For the text-containing cell, return its midpoint in [x, y] coordinate format. 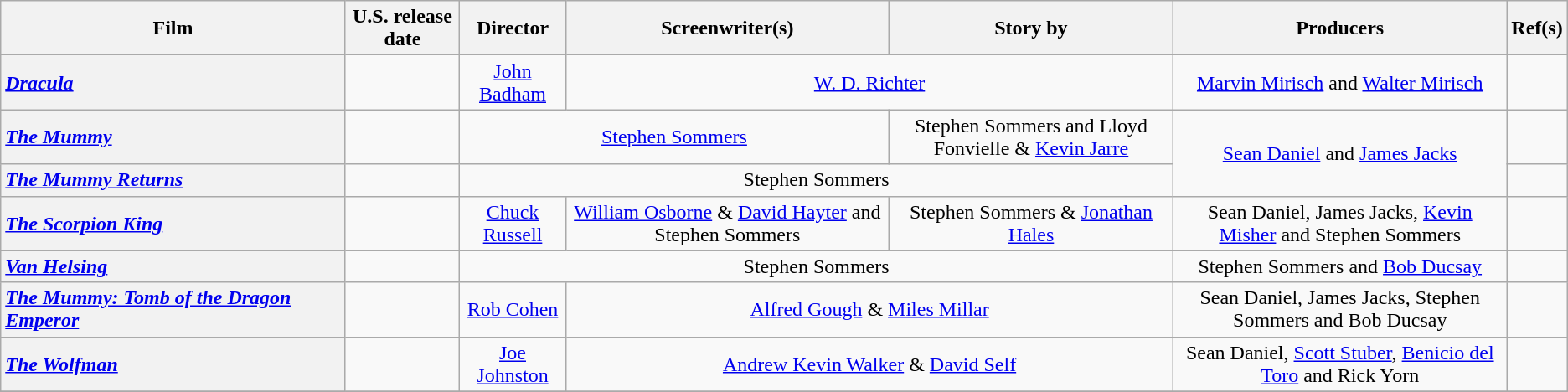
Ref(s) [1537, 28]
Sean Daniel, James Jacks, Stephen Sommers and Bob Ducsay [1340, 310]
Story by [1030, 28]
Producers [1340, 28]
Joe Johnston [513, 364]
John Badham [513, 82]
Dracula [173, 82]
The Mummy Returns [173, 180]
Sean Daniel and James Jacks [1340, 152]
Sean Daniel, James Jacks, Kevin Misher and Stephen Sommers [1340, 223]
Director [513, 28]
The Scorpion King [173, 223]
Chuck Russell [513, 223]
Alfred Gough & Miles Millar [869, 310]
Rob Cohen [513, 310]
Stephen Sommers and Bob Ducsay [1340, 266]
Stephen Sommers & Jonathan Hales [1030, 223]
Sean Daniel, Scott Stuber, Benicio del Toro and Rick Yorn [1340, 364]
Van Helsing [173, 266]
W. D. Richter [869, 82]
Marvin Mirisch and Walter Mirisch [1340, 82]
William Osborne & David Hayter and Stephen Sommers [727, 223]
Film [173, 28]
The Mummy [173, 137]
Stephen Sommers and Lloyd Fonvielle & Kevin Jarre [1030, 137]
Andrew Kevin Walker & David Self [869, 364]
Screenwriter(s) [727, 28]
The Mummy: Tomb of the Dragon Emperor [173, 310]
U.S. release date [402, 28]
The Wolfman [173, 364]
